Extract the [X, Y] coordinate from the center of the cell holding the provided text.  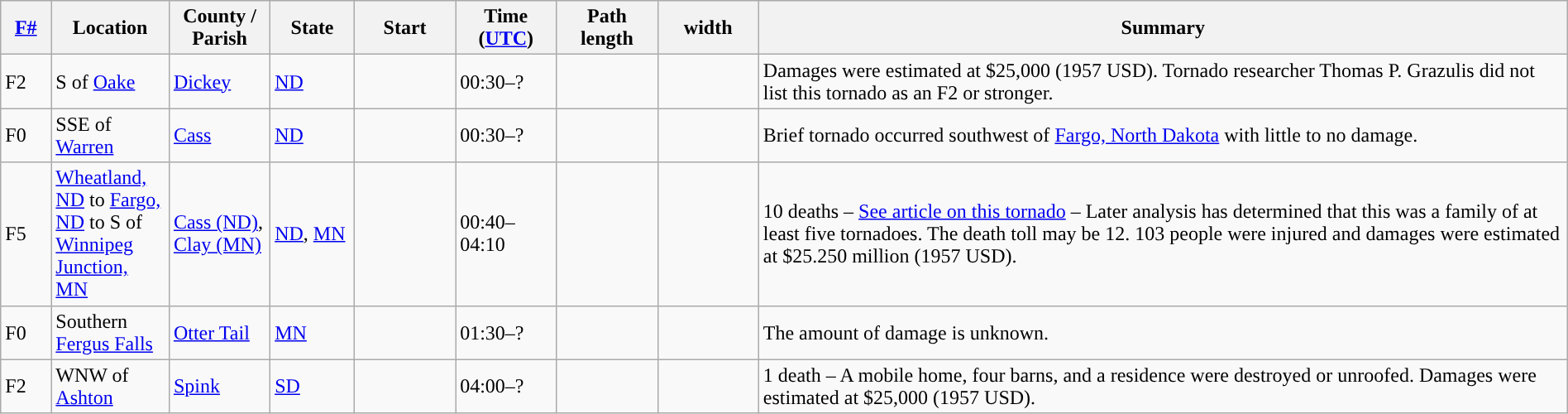
County / Parish [219, 28]
width [708, 28]
01:30–? [506, 333]
Path length [607, 28]
SD [313, 386]
Damages were estimated at $25,000 (1957 USD). Tornado researcher Thomas P. Grazulis did not list this tornado as an F2 or stronger. [1163, 81]
04:00–? [506, 386]
Summary [1163, 28]
Brief tornado occurred southwest of Fargo, North Dakota with little to no damage. [1163, 136]
Spink [219, 386]
MN [313, 333]
Otter Tail [219, 333]
State [313, 28]
Start [404, 28]
Time (UTC) [506, 28]
ND, MN [313, 233]
S of Oake [111, 81]
Southern Fergus Falls [111, 333]
1 death – A mobile home, four barns, and a residence were destroyed or unroofed. Damages were estimated at $25,000 (1957 USD). [1163, 386]
F# [26, 28]
Location [111, 28]
Cass [219, 136]
00:40–04:10 [506, 233]
Cass (ND), Clay (MN) [219, 233]
Dickey [219, 81]
The amount of damage is unknown. [1163, 333]
Wheatland, ND to Fargo, ND to S of Winnipeg Junction, MN [111, 233]
F5 [26, 233]
WNW of Ashton [111, 386]
SSE of Warren [111, 136]
